Search for the cell housing the specified text and yield its (x, y) center coordinate. 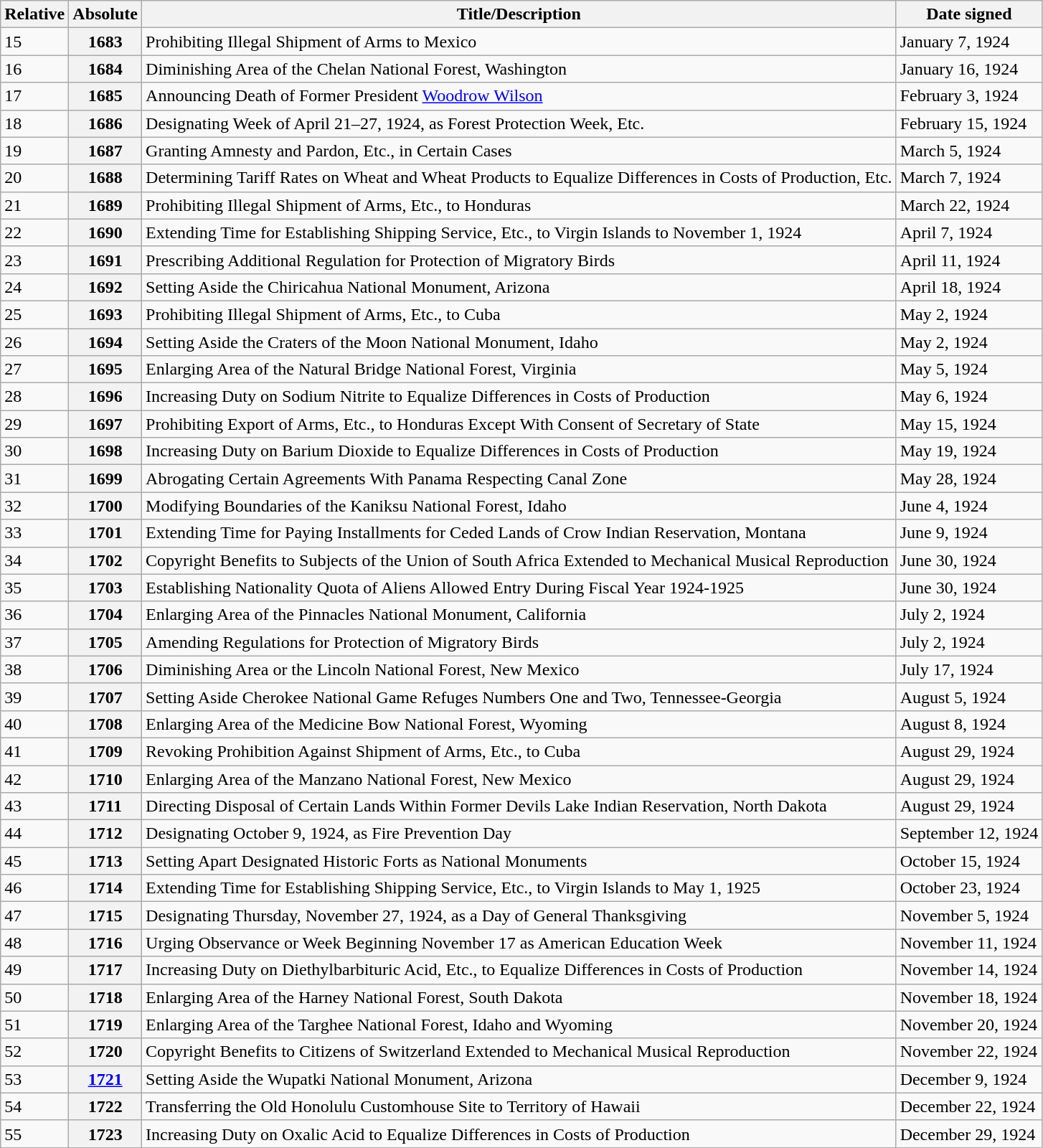
1690 (105, 232)
1695 (105, 370)
Prescribing Additional Regulation for Protection of Migratory Birds (519, 260)
17 (34, 96)
37 (34, 642)
Enlarging Area of the Harney National Forest, South Dakota (519, 997)
Amending Regulations for Protection of Migratory Birds (519, 642)
55 (34, 1134)
February 15, 1924 (969, 123)
Abrogating Certain Agreements With Panama Respecting Canal Zone (519, 479)
38 (34, 669)
1693 (105, 314)
May 15, 1924 (969, 424)
Extending Time for Establishing Shipping Service, Etc., to Virgin Islands to May 1, 1925 (519, 888)
1703 (105, 588)
1715 (105, 916)
November 14, 1924 (969, 970)
35 (34, 588)
Modifying Boundaries of the Kaniksu National Forest, Idaho (519, 506)
1705 (105, 642)
Establishing Nationality Quota of Aliens Allowed Entry During Fiscal Year 1924-1925 (519, 588)
34 (34, 560)
July 17, 1924 (969, 669)
Designating Thursday, November 27, 1924, as a Day of General Thanksgiving (519, 916)
1694 (105, 342)
1721 (105, 1079)
December 9, 1924 (969, 1079)
Announcing Death of Former President Woodrow Wilson (519, 96)
Copyright Benefits to Citizens of Switzerland Extended to Mechanical Musical Reproduction (519, 1052)
1723 (105, 1134)
33 (34, 533)
1712 (105, 834)
October 15, 1924 (969, 861)
May 19, 1924 (969, 451)
1685 (105, 96)
Increasing Duty on Sodium Nitrite to Equalize Differences in Costs of Production (519, 397)
30 (34, 451)
18 (34, 123)
November 22, 1924 (969, 1052)
51 (34, 1025)
1713 (105, 861)
1722 (105, 1106)
April 11, 1924 (969, 260)
November 18, 1924 (969, 997)
Absolute (105, 14)
March 5, 1924 (969, 151)
1702 (105, 560)
Determining Tariff Rates on Wheat and Wheat Products to Equalize Differences in Costs of Production, Etc. (519, 178)
Setting Aside the Craters of the Moon National Monument, Idaho (519, 342)
1701 (105, 533)
1718 (105, 997)
October 23, 1924 (969, 888)
1708 (105, 724)
Prohibiting Illegal Shipment of Arms to Mexico (519, 42)
December 22, 1924 (969, 1106)
15 (34, 42)
1699 (105, 479)
36 (34, 615)
May 5, 1924 (969, 370)
1709 (105, 751)
27 (34, 370)
November 11, 1924 (969, 943)
June 9, 1924 (969, 533)
Enlarging Area of the Natural Bridge National Forest, Virginia (519, 370)
52 (34, 1052)
Enlarging Area of the Manzano National Forest, New Mexico (519, 778)
42 (34, 778)
May 6, 1924 (969, 397)
44 (34, 834)
20 (34, 178)
December 29, 1924 (969, 1134)
46 (34, 888)
25 (34, 314)
1687 (105, 151)
Increasing Duty on Diethylbarbituric Acid, Etc., to Equalize Differences in Costs of Production (519, 970)
Setting Aside Cherokee National Game Refuges Numbers One and Two, Tennessee-Georgia (519, 697)
Directing Disposal of Certain Lands Within Former Devils Lake Indian Reservation, North Dakota (519, 806)
Granting Amnesty and Pardon, Etc., in Certain Cases (519, 151)
Diminishing Area or the Lincoln National Forest, New Mexico (519, 669)
April 7, 1924 (969, 232)
28 (34, 397)
48 (34, 943)
1706 (105, 669)
22 (34, 232)
19 (34, 151)
Designating October 9, 1924, as Fire Prevention Day (519, 834)
1717 (105, 970)
40 (34, 724)
1684 (105, 69)
Increasing Duty on Oxalic Acid to Equalize Differences in Costs of Production (519, 1134)
1686 (105, 123)
Title/Description (519, 14)
Setting Apart Designated Historic Forts as National Monuments (519, 861)
1714 (105, 888)
November 20, 1924 (969, 1025)
45 (34, 861)
1691 (105, 260)
August 5, 1924 (969, 697)
Date signed (969, 14)
November 5, 1924 (969, 916)
Designating Week of April 21–27, 1924, as Forest Protection Week, Etc. (519, 123)
Increasing Duty on Barium Dioxide to Equalize Differences in Costs of Production (519, 451)
1697 (105, 424)
1696 (105, 397)
1707 (105, 697)
May 28, 1924 (969, 479)
Prohibiting Illegal Shipment of Arms, Etc., to Honduras (519, 205)
June 4, 1924 (969, 506)
49 (34, 970)
54 (34, 1106)
January 16, 1924 (969, 69)
1711 (105, 806)
Setting Aside the Chiricahua National Monument, Arizona (519, 287)
1720 (105, 1052)
1700 (105, 506)
21 (34, 205)
February 3, 1924 (969, 96)
Copyright Benefits to Subjects of the Union of South Africa Extended to Mechanical Musical Reproduction (519, 560)
50 (34, 997)
Diminishing Area of the Chelan National Forest, Washington (519, 69)
Extending Time for Establishing Shipping Service, Etc., to Virgin Islands to November 1, 1924 (519, 232)
Enlarging Area of the Targhee National Forest, Idaho and Wyoming (519, 1025)
29 (34, 424)
1719 (105, 1025)
26 (34, 342)
1698 (105, 451)
March 7, 1924 (969, 178)
1710 (105, 778)
39 (34, 697)
1692 (105, 287)
Transferring the Old Honolulu Customhouse Site to Territory of Hawaii (519, 1106)
Revoking Prohibition Against Shipment of Arms, Etc., to Cuba (519, 751)
Prohibiting Illegal Shipment of Arms, Etc., to Cuba (519, 314)
1688 (105, 178)
32 (34, 506)
24 (34, 287)
43 (34, 806)
Enlarging Area of the Pinnacles National Monument, California (519, 615)
August 8, 1924 (969, 724)
41 (34, 751)
Extending Time for Paying Installments for Ceded Lands of Crow Indian Reservation, Montana (519, 533)
1683 (105, 42)
1689 (105, 205)
53 (34, 1079)
January 7, 1924 (969, 42)
Prohibiting Export of Arms, Etc., to Honduras Except With Consent of Secretary of State (519, 424)
Urging Observance or Week Beginning November 17 as American Education Week (519, 943)
September 12, 1924 (969, 834)
16 (34, 69)
47 (34, 916)
Setting Aside the Wupatki National Monument, Arizona (519, 1079)
31 (34, 479)
1716 (105, 943)
Relative (34, 14)
23 (34, 260)
Enlarging Area of the Medicine Bow National Forest, Wyoming (519, 724)
March 22, 1924 (969, 205)
1704 (105, 615)
April 18, 1924 (969, 287)
